From the cell containing the given text, extract its center point as (x, y) coordinate. 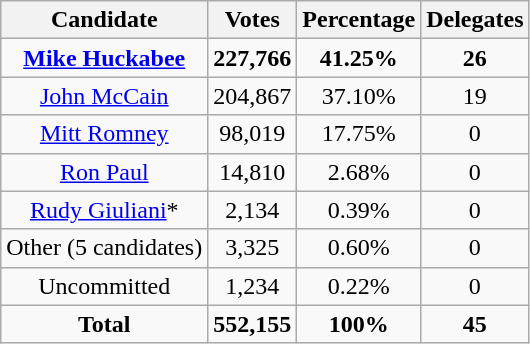
Percentage (359, 20)
Ron Paul (104, 172)
37.10% (359, 96)
Total (104, 324)
Votes (252, 20)
1,234 (252, 286)
552,155 (252, 324)
100% (359, 324)
26 (475, 58)
98,019 (252, 134)
14,810 (252, 172)
3,325 (252, 248)
Mitt Romney (104, 134)
Candidate (104, 20)
Other (5 candidates) (104, 248)
Uncommitted (104, 286)
2.68% (359, 172)
Mike Huckabee (104, 58)
Rudy Giuliani* (104, 210)
19 (475, 96)
204,867 (252, 96)
2,134 (252, 210)
John McCain (104, 96)
0.39% (359, 210)
Delegates (475, 20)
41.25% (359, 58)
227,766 (252, 58)
17.75% (359, 134)
0.22% (359, 286)
45 (475, 324)
0.60% (359, 248)
